For the text-containing cell, return its midpoint in (X, Y) coordinate format. 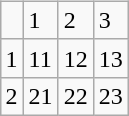
11 (40, 58)
21 (40, 96)
13 (110, 58)
3 (110, 20)
12 (76, 58)
22 (76, 96)
23 (110, 96)
